Locate the cell with the specified text and output its (x, y) center coordinate. 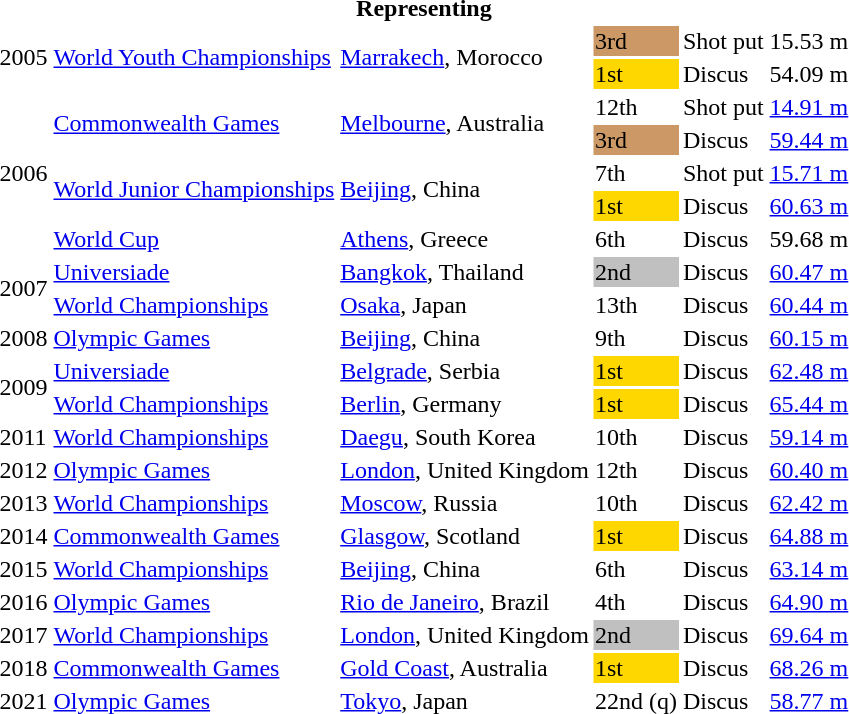
Bangkok, Thailand (465, 272)
Melbourne, Australia (465, 124)
13th (636, 305)
Moscow, Russia (465, 503)
Osaka, Japan (465, 305)
Gold Coast, Australia (465, 668)
Daegu, South Korea (465, 437)
World Youth Championships (194, 58)
9th (636, 338)
Marrakech, Morocco (465, 58)
Berlin, Germany (465, 404)
4th (636, 602)
Athens, Greece (465, 239)
World Junior Championships (194, 190)
Rio de Janeiro, Brazil (465, 602)
7th (636, 173)
Belgrade, Serbia (465, 371)
Glasgow, Scotland (465, 536)
World Cup (194, 239)
